Determine the (X, Y) coordinate at the center of the cell enclosing the given text.  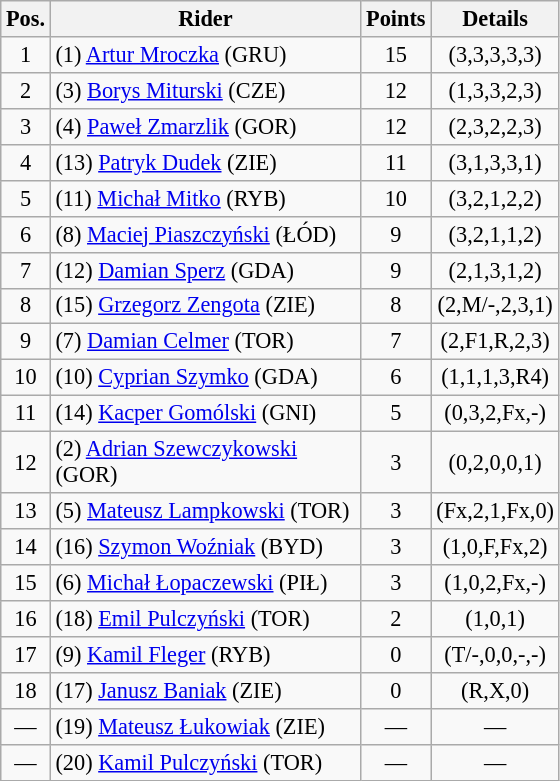
(4) Paweł Zmarzlik (GOR) (205, 126)
(2,F1,R,2,3) (495, 342)
(Fx,2,1,Fx,0) (495, 511)
16 (26, 619)
(1) Artur Mroczka (GRU) (205, 55)
(11) Michał Mitko (RYB) (205, 198)
(6) Michał Łopaczewski (PIŁ) (205, 583)
17 (26, 655)
(0,2,0,0,1) (495, 462)
(17) Janusz Baniak (ZIE) (205, 690)
(2,M/-,2,3,1) (495, 306)
Points (396, 19)
(7) Damian Celmer (TOR) (205, 342)
(9) Kamil Fleger (RYB) (205, 655)
1 (26, 55)
(8) Maciej Piaszczyński (ŁÓD) (205, 234)
(T/-,0,0,-,-) (495, 655)
(1,0,F,Fx,2) (495, 547)
4 (26, 162)
Pos. (26, 19)
(16) Szymon Woźniak (BYD) (205, 547)
(2) Adrian Szewczykowski (GOR) (205, 462)
(3,3,3,3,3) (495, 55)
(R,X,0) (495, 690)
(0,3,2,Fx,-) (495, 414)
Details (495, 19)
(1,3,3,2,3) (495, 90)
(10) Cyprian Szymko (GDA) (205, 378)
13 (26, 511)
(18) Emil Pulczyński (TOR) (205, 619)
(15) Grzegorz Zengota (ZIE) (205, 306)
(3,2,1,2,2) (495, 198)
(1,0,1) (495, 619)
Rider (205, 19)
(5) Mateusz Lampkowski (TOR) (205, 511)
(13) Patryk Dudek (ZIE) (205, 162)
(1,0,2,Fx,-) (495, 583)
18 (26, 690)
(19) Mateusz Łukowiak (ZIE) (205, 726)
(14) Kacper Gomólski (GNI) (205, 414)
(2,1,3,1,2) (495, 270)
(12) Damian Sperz (GDA) (205, 270)
(3) Borys Miturski (CZE) (205, 90)
(2,3,2,2,3) (495, 126)
14 (26, 547)
(1,1,1,3,R4) (495, 378)
(3,1,3,3,1) (495, 162)
(3,2,1,1,2) (495, 234)
(20) Kamil Pulczyński (TOR) (205, 762)
